Detect which cell encompasses the target text, then output its (x, y) center coordinate. 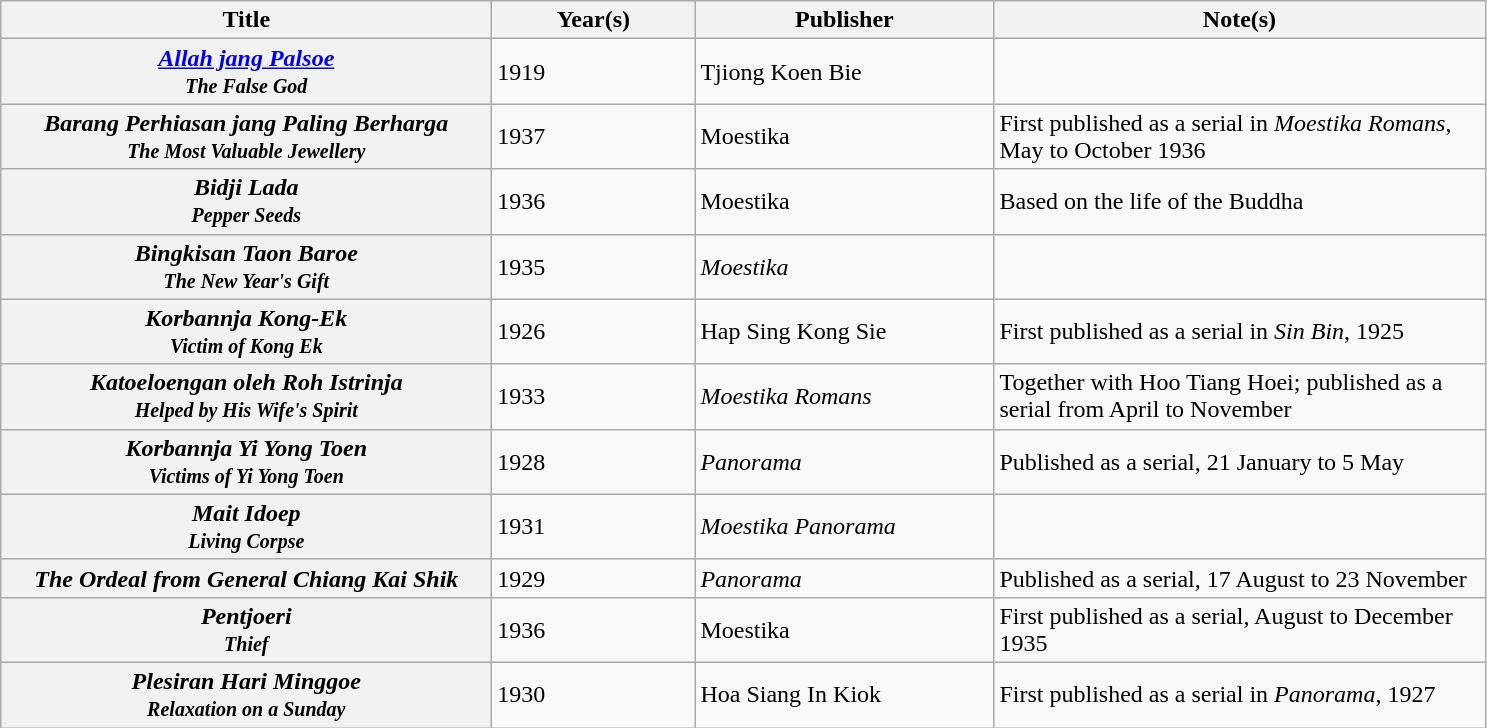
Publisher (844, 20)
1935 (594, 266)
Bidji LadaPepper Seeds (246, 202)
1926 (594, 332)
Title (246, 20)
Korbannja Kong-EkVictim of Kong Ek (246, 332)
1931 (594, 526)
1928 (594, 462)
Hap Sing Kong Sie (844, 332)
Moestika Romans (844, 396)
Plesiran Hari MinggoeRelaxation on a Sunday (246, 694)
First published as a serial, August to December 1935 (1240, 630)
First published as a serial in Moestika Romans, May to October 1936 (1240, 136)
Korbannja Yi Yong ToenVictims of Yi Yong Toen (246, 462)
First published as a serial in Panorama, 1927 (1240, 694)
1919 (594, 72)
Published as a serial, 17 August to 23 November (1240, 578)
Note(s) (1240, 20)
PentjoeriThief (246, 630)
1933 (594, 396)
1930 (594, 694)
First published as a serial in Sin Bin, 1925 (1240, 332)
Moestika Panorama (844, 526)
Barang Perhiasan jang Paling BerhargaThe Most Valuable Jewellery (246, 136)
Published as a serial, 21 January to 5 May (1240, 462)
Year(s) (594, 20)
Mait IdoepLiving Corpse (246, 526)
Based on the life of the Buddha (1240, 202)
Together with Hoo Tiang Hoei; published as a serial from April to November (1240, 396)
Tjiong Koen Bie (844, 72)
The Ordeal from General Chiang Kai Shik (246, 578)
1929 (594, 578)
Bingkisan Taon BaroeThe New Year's Gift (246, 266)
1937 (594, 136)
Hoa Siang In Kiok (844, 694)
Katoeloengan oleh Roh IstrinjaHelped by His Wife's Spirit (246, 396)
Allah jang PalsoeThe False God (246, 72)
